Determine the [X, Y] coordinate at the center of the cell enclosing the given text.  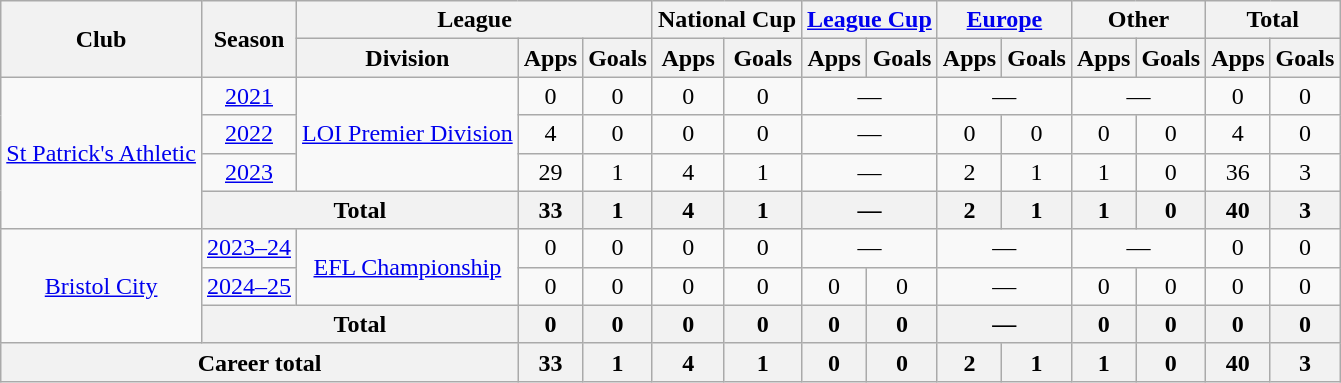
Club [102, 39]
36 [1238, 172]
EFL Championship [408, 267]
Europe [1004, 20]
2024–25 [248, 286]
2021 [248, 96]
League [475, 20]
St Patrick's Athletic [102, 153]
Bristol City [102, 286]
2023 [248, 172]
Other [1138, 20]
National Cup [726, 20]
Career total [260, 362]
Division [408, 58]
LOI Premier Division [408, 134]
2022 [248, 134]
Season [248, 39]
2023–24 [248, 248]
29 [550, 172]
League Cup [870, 20]
